Provide the (x, y) coordinate of the cell's center where the given text is located.  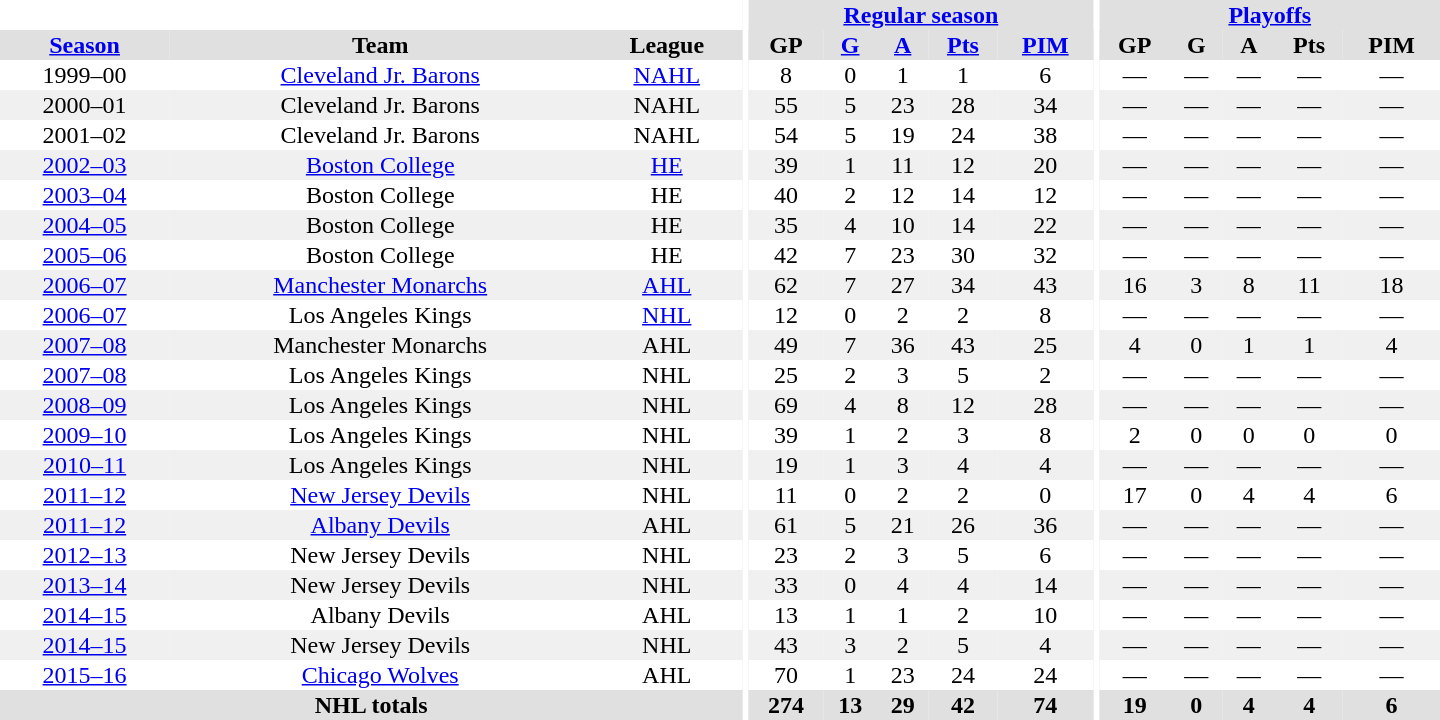
2001–02 (84, 135)
49 (786, 345)
62 (786, 285)
54 (786, 135)
2009–10 (84, 435)
38 (1046, 135)
29 (902, 705)
1999–00 (84, 75)
Season (84, 45)
35 (786, 225)
17 (1134, 495)
55 (786, 105)
Regular season (921, 15)
70 (786, 675)
61 (786, 525)
2004–05 (84, 225)
2003–04 (84, 195)
18 (1392, 285)
Team (380, 45)
NHL totals (371, 705)
2008–09 (84, 405)
Playoffs (1270, 15)
22 (1046, 225)
2002–03 (84, 165)
2015–16 (84, 675)
21 (902, 525)
2012–13 (84, 555)
16 (1134, 285)
20 (1046, 165)
2010–11 (84, 465)
40 (786, 195)
26 (963, 525)
League (666, 45)
27 (902, 285)
74 (1046, 705)
274 (786, 705)
32 (1046, 255)
Chicago Wolves (380, 675)
2005–06 (84, 255)
33 (786, 585)
69 (786, 405)
30 (963, 255)
2000–01 (84, 105)
2013–14 (84, 585)
